For the text-containing cell, return its midpoint in (x, y) coordinate format. 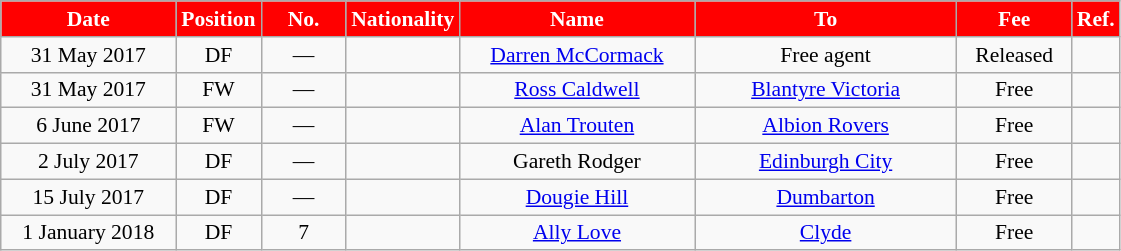
Albion Rovers (826, 126)
No. (304, 19)
Ref. (1096, 19)
Date (88, 19)
Nationality (402, 19)
Dougie Hill (576, 197)
7 (304, 233)
6 June 2017 (88, 126)
Dumbarton (826, 197)
Alan Trouten (576, 126)
Clyde (826, 233)
To (826, 19)
Gareth Rodger (576, 162)
Ally Love (576, 233)
Ross Caldwell (576, 90)
Name (576, 19)
Released (1014, 55)
1 January 2018 (88, 233)
Free agent (826, 55)
2 July 2017 (88, 162)
15 July 2017 (88, 197)
Position (218, 19)
Fee (1014, 19)
Blantyre Victoria (826, 90)
Edinburgh City (826, 162)
Darren McCormack (576, 55)
